Provide the [x, y] coordinate of the cell's center where the given text is located.  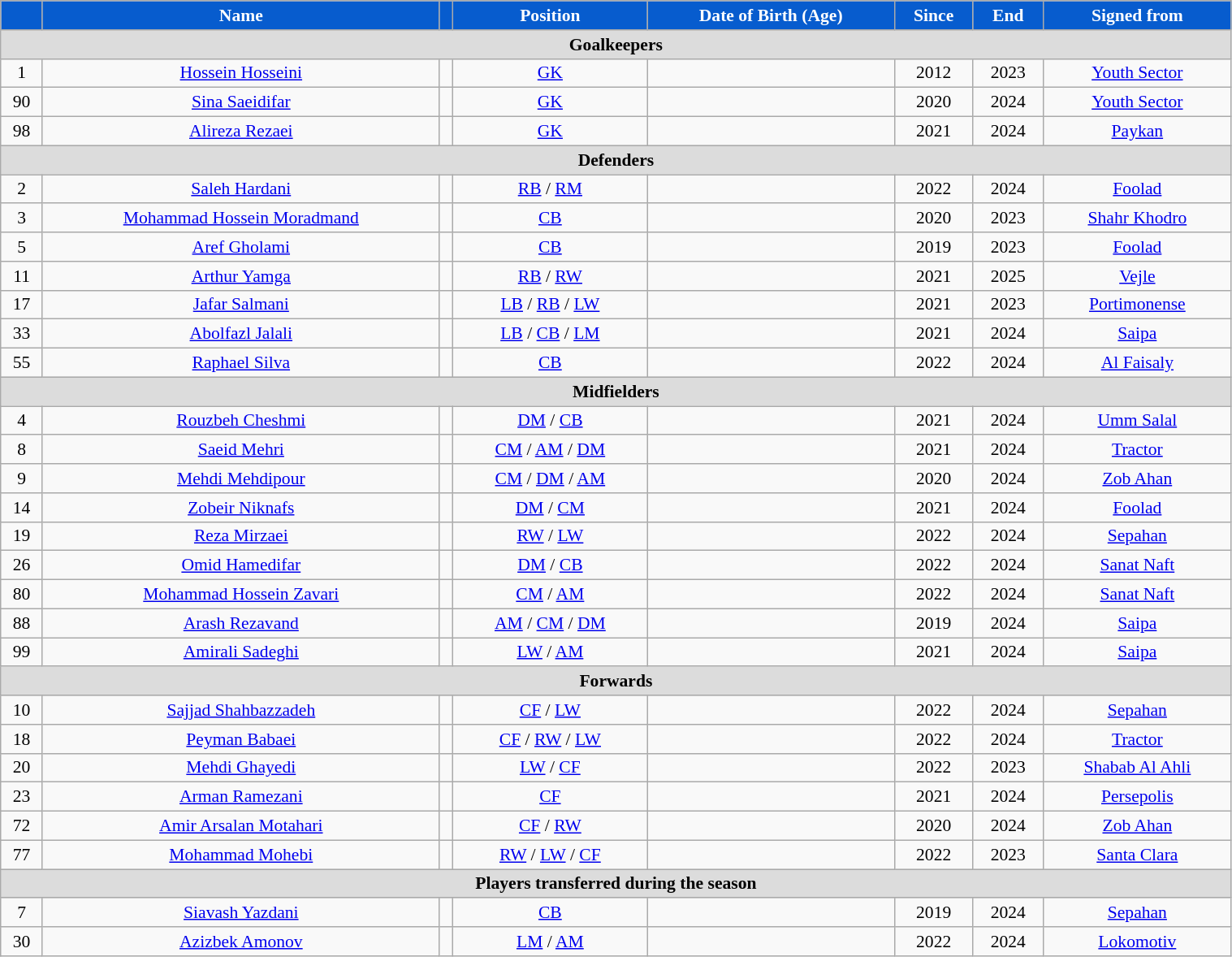
Reza Mirzaei [240, 536]
LB / CB / LM [551, 334]
Jafar Salmani [240, 305]
Players transferred during the season [616, 884]
18 [22, 739]
55 [22, 363]
RB / RW [551, 276]
CF [551, 797]
11 [22, 276]
19 [22, 536]
Umm Salal [1137, 421]
Arman Ramezani [240, 797]
8 [22, 450]
Position [551, 15]
Saeid Mehri [240, 450]
Saleh Hardani [240, 189]
Persepolis [1137, 797]
99 [22, 652]
Siavash Yazdani [240, 913]
Amirali Sadeghi [240, 652]
80 [22, 595]
RW / LW / CF [551, 855]
Amir Arsalan Motahari [240, 826]
Abolfazl Jalali [240, 334]
Rouzbeh Cheshmi [240, 421]
7 [22, 913]
30 [22, 942]
CM / AM / DM [551, 450]
Date of Birth (Age) [771, 15]
RW / LW [551, 536]
Sina Saeidifar [240, 102]
Mohammad Hossein Zavari [240, 595]
CM / DM / AM [551, 478]
90 [22, 102]
72 [22, 826]
Alireza Rezaei [240, 132]
Sajjad Shahbazzadeh [240, 710]
3 [22, 219]
9 [22, 478]
Arthur Yamga [240, 276]
1 [22, 73]
33 [22, 334]
98 [22, 132]
Portimonense [1137, 305]
2 [22, 189]
Shabab Al Ahli [1137, 768]
14 [22, 508]
23 [22, 797]
LB / RB / LW [551, 305]
5 [22, 247]
2025 [1009, 276]
Peyman Babaei [240, 739]
CF / RW / LW [551, 739]
4 [22, 421]
Signed from [1137, 15]
Forwards [616, 682]
LM / AM [551, 942]
17 [22, 305]
CF / LW [551, 710]
RB / RM [551, 189]
CM / AM [551, 595]
Mohammad Hossein Moradmand [240, 219]
Lokomotiv [1137, 942]
Aref Gholami [240, 247]
Azizbek Amonov [240, 942]
DM / CM [551, 508]
Midfielders [616, 392]
Mehdi Mehdipour [240, 478]
10 [22, 710]
Arash Rezavand [240, 623]
Al Faisaly [1137, 363]
LW / AM [551, 652]
2012 [934, 73]
Mohammad Mohebi [240, 855]
26 [22, 565]
20 [22, 768]
Hossein Hosseini [240, 73]
Omid Hamedifar [240, 565]
Vejle [1137, 276]
Goalkeepers [616, 45]
Defenders [616, 160]
Zobeir Niknafs [240, 508]
AM / CM / DM [551, 623]
End [1009, 15]
Name [240, 15]
88 [22, 623]
Paykan [1137, 132]
Santa Clara [1137, 855]
Raphael Silva [240, 363]
Shahr Khodro [1137, 219]
77 [22, 855]
LW / CF [551, 768]
Since [934, 15]
CF / RW [551, 826]
Mehdi Ghayedi [240, 768]
